Locate the cell with the specified text and output its [x, y] center coordinate. 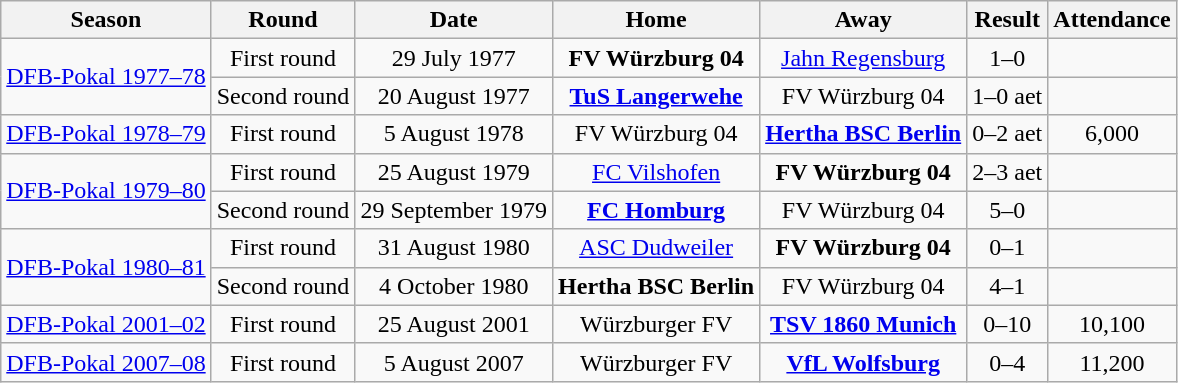
5 August 1978 [454, 134]
Date [454, 20]
TuS Langerwehe [656, 96]
ASC Dudweiler [656, 248]
25 August 2001 [454, 324]
0–4 [1008, 362]
0–1 [1008, 248]
5–0 [1008, 210]
Attendance [1112, 20]
4 October 1980 [454, 286]
FC Vilshofen [656, 172]
DFB-Pokal 1979–80 [106, 191]
6,000 [1112, 134]
11,200 [1112, 362]
DFB-Pokal 1978–79 [106, 134]
Round [283, 20]
29 July 1977 [454, 58]
1–0 aet [1008, 96]
4–1 [1008, 286]
DFB-Pokal 2007–08 [106, 362]
Result [1008, 20]
2–3 aet [1008, 172]
DFB-Pokal 1980–81 [106, 267]
0–2 aet [1008, 134]
Away [864, 20]
Season [106, 20]
31 August 1980 [454, 248]
0–10 [1008, 324]
29 September 1979 [454, 210]
Jahn Regensburg [864, 58]
20 August 1977 [454, 96]
Home [656, 20]
1–0 [1008, 58]
25 August 1979 [454, 172]
TSV 1860 Munich [864, 324]
DFB-Pokal 2001–02 [106, 324]
FC Homburg [656, 210]
5 August 2007 [454, 362]
DFB-Pokal 1977–78 [106, 77]
10,100 [1112, 324]
VfL Wolfsburg [864, 362]
